Locate the cell with the specified text and output its (x, y) center coordinate. 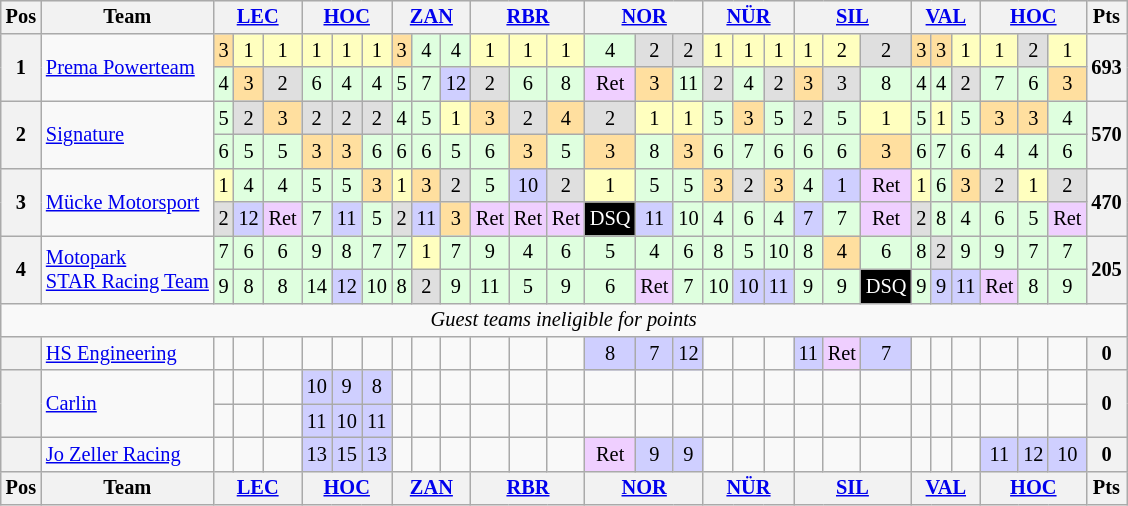
Guest teams ineligible for points (564, 320)
570 (1106, 134)
Jo Zeller Racing (128, 455)
Prema Powerteam (128, 68)
Mücke Motorsport (128, 202)
Signature (128, 134)
Motopark STAR Racing Team (128, 270)
15 (347, 455)
470 (1106, 202)
Carlin (128, 404)
14 (317, 286)
205 (1106, 270)
693 (1106, 68)
HS Engineering (128, 354)
